Search for the cell housing the specified text and yield its (x, y) center coordinate. 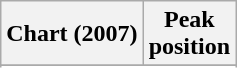
Peak position (189, 34)
Chart (2007) (72, 34)
